Determine the [x, y] coordinate at the center of the cell enclosing the given text.  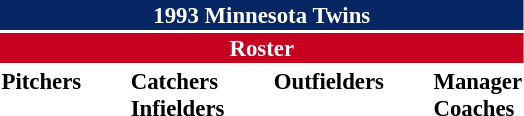
Roster [262, 48]
1993 Minnesota Twins [262, 15]
